Capture the cell that displays the provided text and extract its (x, y) central coordinate. 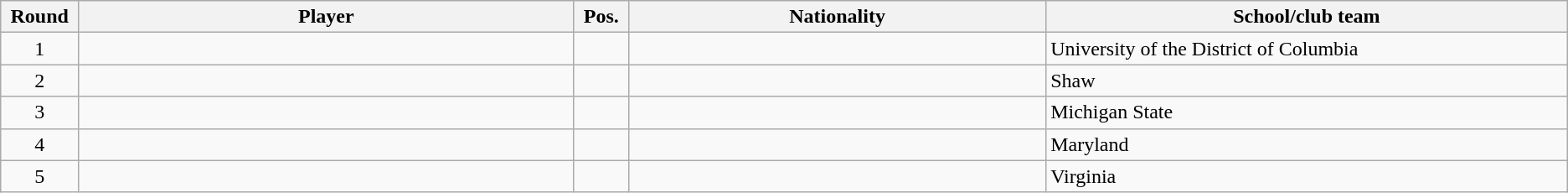
4 (40, 144)
5 (40, 176)
School/club team (1307, 17)
1 (40, 49)
Virginia (1307, 176)
3 (40, 112)
Round (40, 17)
Michigan State (1307, 112)
University of the District of Columbia (1307, 49)
Player (327, 17)
2 (40, 81)
Pos. (601, 17)
Nationality (838, 17)
Maryland (1307, 144)
Shaw (1307, 81)
